Pinpoint the cell where the given text exists, returning its [X, Y] midpoint coordinate. 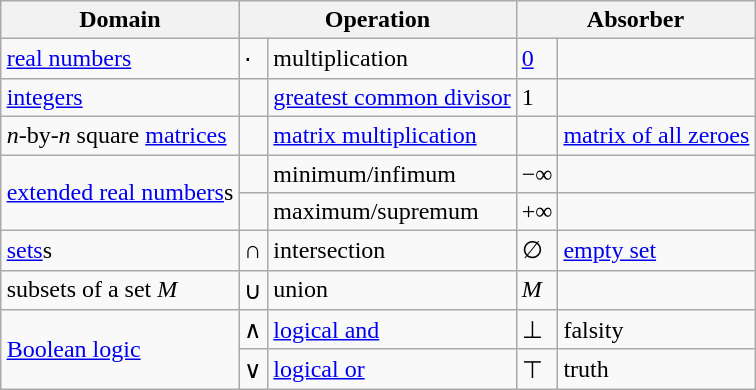
intersection [392, 251]
matrix of all zeroes [656, 135]
integers [120, 97]
∪ [254, 290]
truth [656, 369]
union [392, 290]
Boolean logic [120, 350]
−∞ [537, 173]
logical or [392, 369]
greatest common divisor [392, 97]
matrix multiplication [392, 135]
∨ [254, 369]
Operation [378, 20]
n-by-n square matrices [120, 135]
1 [537, 97]
multiplication [392, 59]
∅ [537, 251]
⊥ [537, 330]
real numbers [120, 59]
minimum/infimum [392, 173]
subsets of a set M [120, 290]
M [537, 290]
Absorber [636, 20]
∩ [254, 251]
falsity [656, 330]
⋅ [254, 59]
extended real numberss [120, 192]
0 [537, 59]
Domain [120, 20]
+∞ [537, 212]
maximum/supremum [392, 212]
⊤ [537, 369]
empty set [656, 251]
setss [120, 251]
∧ [254, 330]
logical and [392, 330]
